Provide the [X, Y] coordinate of the cell's center where the given text is located.  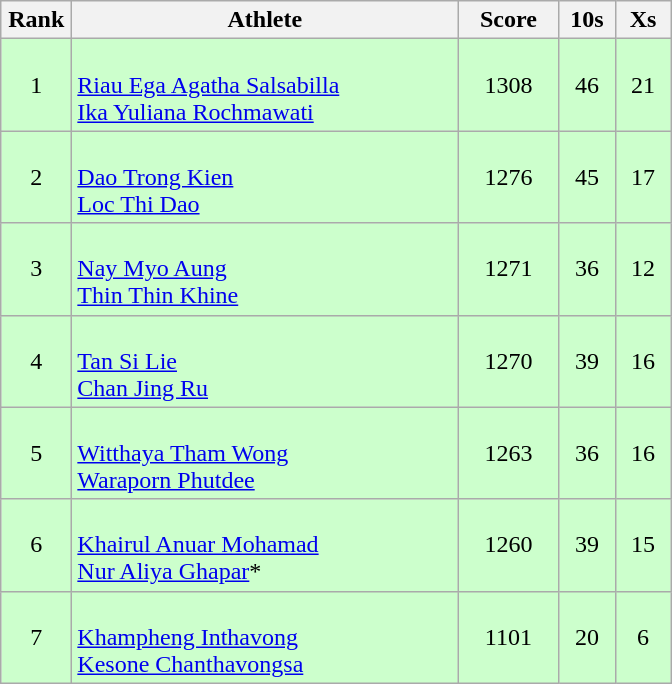
5 [36, 453]
Witthaya Tham WongWaraporn Phutdee [265, 453]
Tan Si LieChan Jing Ru [265, 361]
Khairul Anuar MohamadNur Aliya Ghapar* [265, 545]
1271 [508, 269]
1263 [508, 453]
1308 [508, 85]
7 [36, 637]
Riau Ega Agatha SalsabillaIka Yuliana Rochmawati [265, 85]
1101 [508, 637]
Xs [643, 20]
Score [508, 20]
1276 [508, 177]
12 [643, 269]
20 [587, 637]
1260 [508, 545]
4 [36, 361]
2 [36, 177]
17 [643, 177]
21 [643, 85]
3 [36, 269]
Nay Myo AungThin Thin Khine [265, 269]
1270 [508, 361]
10s [587, 20]
1 [36, 85]
Khampheng InthavongKesone Chanthavongsa [265, 637]
Dao Trong KienLoc Thi Dao [265, 177]
Athlete [265, 20]
45 [587, 177]
46 [587, 85]
Rank [36, 20]
15 [643, 545]
